Provide the (x, y) coordinate of the cell's center where the given text is located.  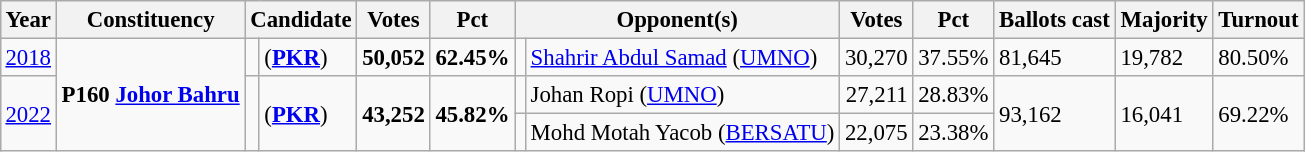
69.22% (1258, 114)
Johan Ropi (UMNO) (682, 95)
43,252 (394, 114)
19,782 (1164, 57)
37.55% (954, 57)
93,162 (1054, 114)
28.83% (954, 95)
23.38% (954, 133)
27,211 (876, 95)
80.50% (1258, 57)
2022 (28, 114)
30,270 (876, 57)
16,041 (1164, 114)
Turnout (1258, 20)
Shahrir Abdul Samad (UMNO) (682, 57)
Opponent(s) (678, 20)
P160 Johor Bahru (150, 94)
Constituency (150, 20)
81,645 (1054, 57)
62.45% (472, 57)
Candidate (301, 20)
Ballots cast (1054, 20)
Year (28, 20)
2018 (28, 57)
Majority (1164, 20)
45.82% (472, 114)
Mohd Motah Yacob (BERSATU) (682, 133)
22,075 (876, 133)
50,052 (394, 57)
